Locate the cell with the specified text and output its [X, Y] center coordinate. 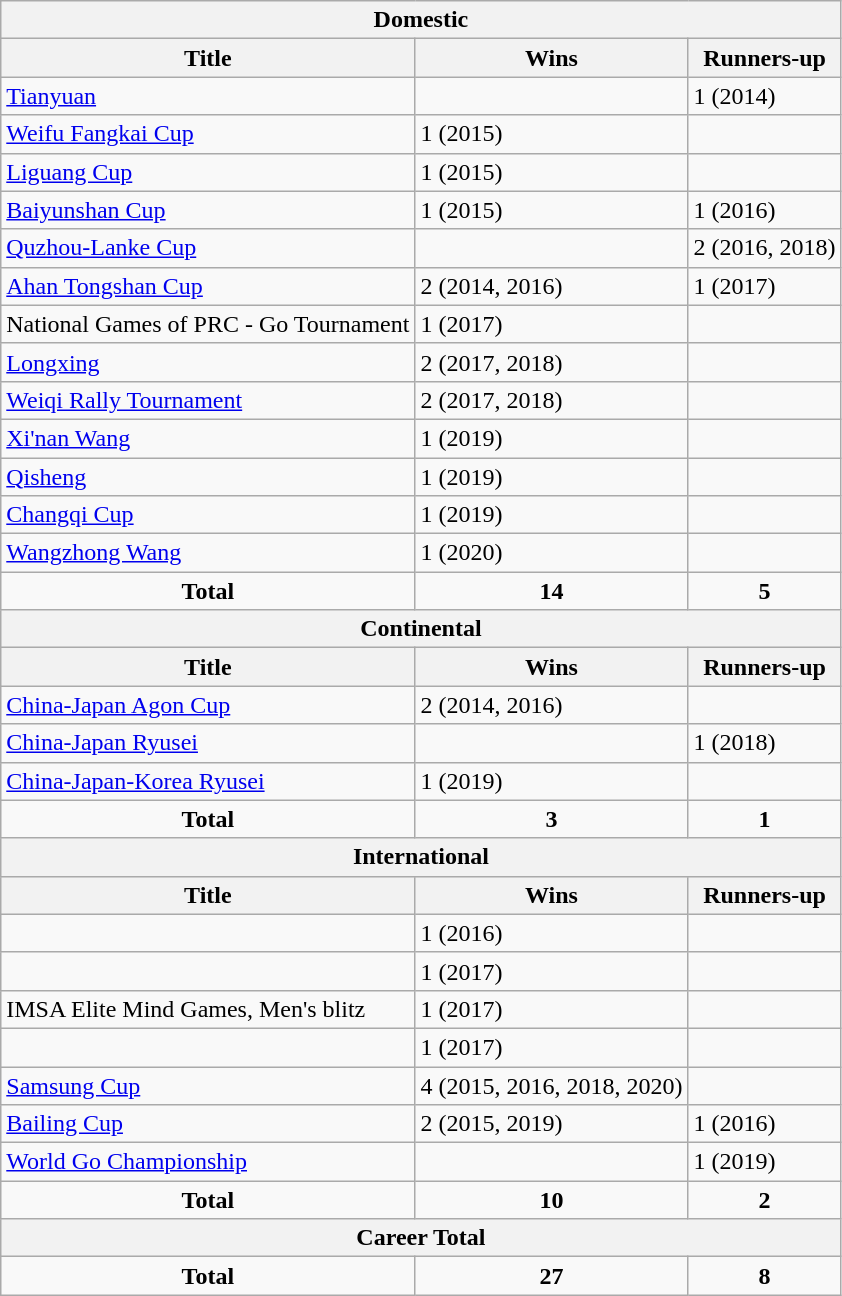
3 [552, 819]
Longxing [208, 362]
8 [764, 1276]
China-Japan Agon Cup [208, 705]
Liguang Cup [208, 172]
2 (2015, 2019) [552, 1124]
1 [764, 819]
World Go Championship [208, 1162]
National Games of PRC - Go Tournament [208, 324]
Continental [421, 629]
1 (2018) [764, 743]
Xi'nan Wang [208, 438]
2 [764, 1200]
10 [552, 1200]
IMSA Elite Mind Games, Men's blitz [208, 1009]
Ahan Tongshan Cup [208, 286]
Samsung Cup [208, 1085]
1 (2020) [552, 553]
1 (2014) [764, 96]
Changqi Cup [208, 515]
Qisheng [208, 477]
27 [552, 1276]
4 (2015, 2016, 2018, 2020) [552, 1085]
Bailing Cup [208, 1124]
Career Total [421, 1238]
14 [552, 591]
International [421, 857]
Weifu Fangkai Cup [208, 134]
China-Japan-Korea Ryusei [208, 781]
Wangzhong Wang [208, 553]
Weiqi Rally Tournament [208, 400]
5 [764, 591]
Domestic [421, 20]
Baiyunshan Cup [208, 210]
Quzhou-Lanke Cup [208, 248]
2 (2016, 2018) [764, 248]
Tianyuan [208, 96]
China-Japan Ryusei [208, 743]
